For the text-containing cell, return its midpoint in (X, Y) coordinate format. 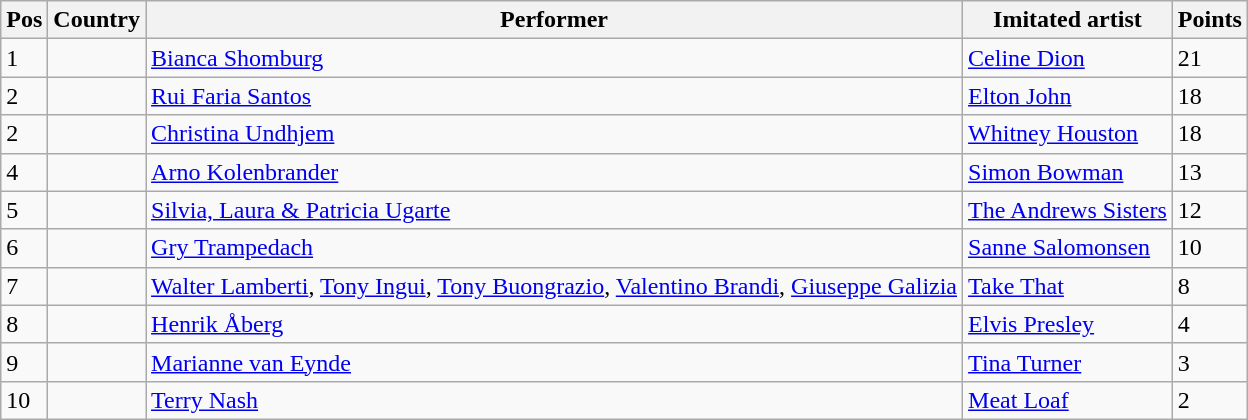
Whitney Houston (1068, 134)
Pos (24, 20)
Celine Dion (1068, 58)
Points (1210, 20)
13 (1210, 172)
The Andrews Sisters (1068, 210)
6 (24, 248)
Imitated artist (1068, 20)
7 (24, 286)
Country (97, 20)
Christina Undhjem (554, 134)
3 (1210, 362)
1 (24, 58)
12 (1210, 210)
Take That (1068, 286)
Walter Lamberti, Tony Ingui, Tony Buongrazio, Valentino Brandi, Giuseppe Galizia (554, 286)
Elvis Presley (1068, 324)
Tina Turner (1068, 362)
Sanne Salomonsen (1068, 248)
Marianne van Eynde (554, 362)
Meat Loaf (1068, 400)
21 (1210, 58)
Henrik Åberg (554, 324)
Terry Nash (554, 400)
9 (24, 362)
Arno Kolenbrander (554, 172)
Bianca Shomburg (554, 58)
Silvia, Laura & Patricia Ugarte (554, 210)
Simon Bowman (1068, 172)
Gry Trampedach (554, 248)
5 (24, 210)
Elton John (1068, 96)
Performer (554, 20)
Rui Faria Santos (554, 96)
